Find where the given text appears and provide that cell's center as [X, Y] coordinate. 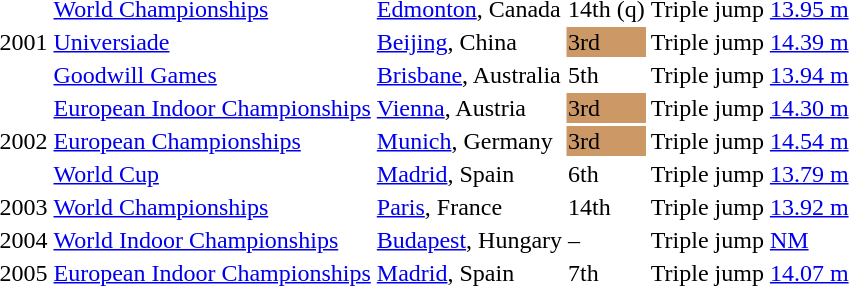
Paris, France [469, 207]
Beijing, China [469, 42]
– [607, 240]
6th [607, 174]
European Indoor Championships [212, 108]
Brisbane, Australia [469, 75]
World Cup [212, 174]
5th [607, 75]
World Indoor Championships [212, 240]
World Championships [212, 207]
Budapest, Hungary [469, 240]
European Championships [212, 141]
Munich, Germany [469, 141]
Universiade [212, 42]
Vienna, Austria [469, 108]
Goodwill Games [212, 75]
14th [607, 207]
Madrid, Spain [469, 174]
